Return the [x, y] coordinate for the center point of the cell that contains the specified text.  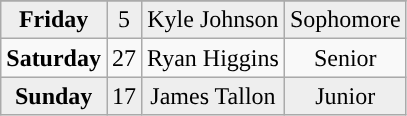
Kyle Johnson [214, 20]
5 [124, 20]
Sophomore [345, 20]
Friday [54, 20]
James Tallon [214, 96]
Ryan Higgins [214, 58]
Saturday [54, 58]
Senior [345, 58]
Junior [345, 96]
27 [124, 58]
17 [124, 96]
Sunday [54, 96]
